Extract the (x, y) coordinate from the center of the cell holding the provided text.  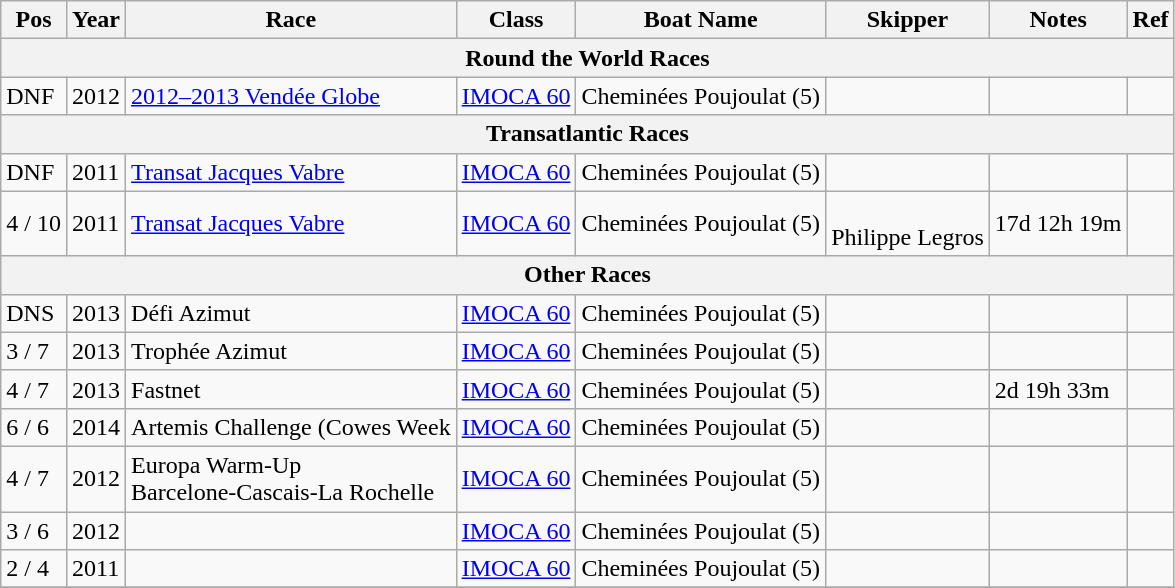
17d 12h 19m (1058, 224)
3 / 7 (34, 351)
Boat Name (701, 20)
Other Races (588, 275)
Europa Warm-UpBarcelone-Cascais-La Rochelle (292, 478)
Class (516, 20)
2014 (96, 427)
2012–2013 Vendée Globe (292, 96)
Year (96, 20)
Artemis Challenge (Cowes Week (292, 427)
Pos (34, 20)
Transatlantic Races (588, 134)
Ref (1150, 20)
DNS (34, 313)
Trophée Azimut (292, 351)
Philippe Legros (908, 224)
Round the World Races (588, 58)
2d 19h 33m (1058, 389)
Défi Azimut (292, 313)
4 / 10 (34, 224)
Fastnet (292, 389)
2 / 4 (34, 569)
3 / 6 (34, 531)
Race (292, 20)
6 / 6 (34, 427)
Skipper (908, 20)
Notes (1058, 20)
